Determine the (X, Y) coordinate at the center of the cell enclosing the given text.  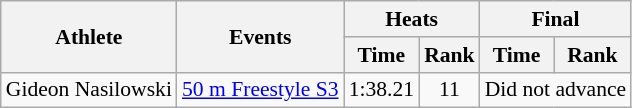
Athlete (89, 36)
1:38.21 (382, 90)
50 m Freestyle S3 (260, 90)
Events (260, 36)
Did not advance (556, 90)
11 (450, 90)
Final (556, 19)
Gideon Nasilowski (89, 90)
Heats (412, 19)
